Identify which cell holds the provided text, then report its (X, Y) central coordinate. 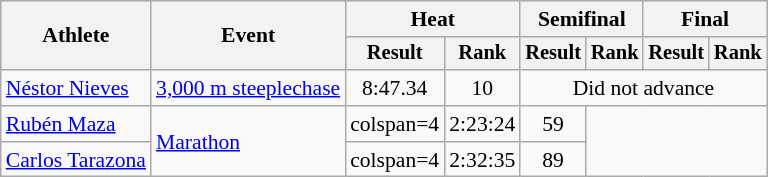
Semifinal (582, 19)
Heat (432, 19)
Athlete (76, 36)
Final (704, 19)
Marathon (248, 142)
Néstor Nieves (76, 88)
2:23:24 (482, 124)
3,000 m steeplechase (248, 88)
59 (553, 124)
10 (482, 88)
Event (248, 36)
8:47.34 (394, 88)
Did not advance (643, 88)
colspan=4 (394, 124)
Rubén Maza (76, 124)
